Capture the cell that displays the provided text and extract its [x, y] central coordinate. 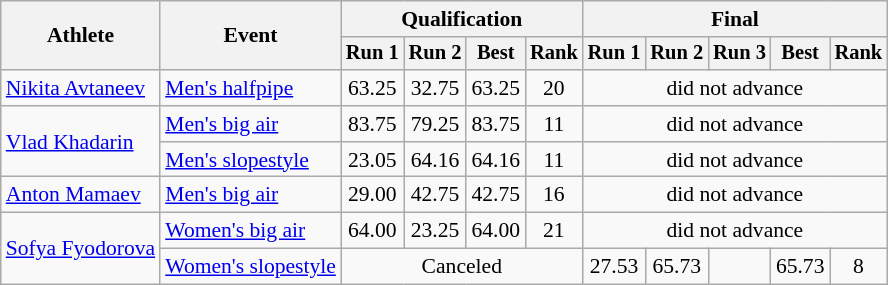
Run 3 [740, 54]
Event [250, 36]
Athlete [80, 36]
Canceled [462, 267]
21 [554, 231]
Final [735, 19]
Men's halfpipe [250, 88]
29.00 [372, 195]
Nikita Avtaneev [80, 88]
Men's slopestyle [250, 160]
16 [554, 195]
Qualification [462, 19]
Anton Mamaev [80, 195]
Women's big air [250, 231]
Women's slopestyle [250, 267]
Sofya Fyodorova [80, 248]
20 [554, 88]
79.25 [436, 124]
Vlad Khadarin [80, 142]
23.25 [436, 231]
32.75 [436, 88]
23.05 [372, 160]
8 [859, 267]
27.53 [614, 267]
